Locate the cell with the specified text and output its [x, y] center coordinate. 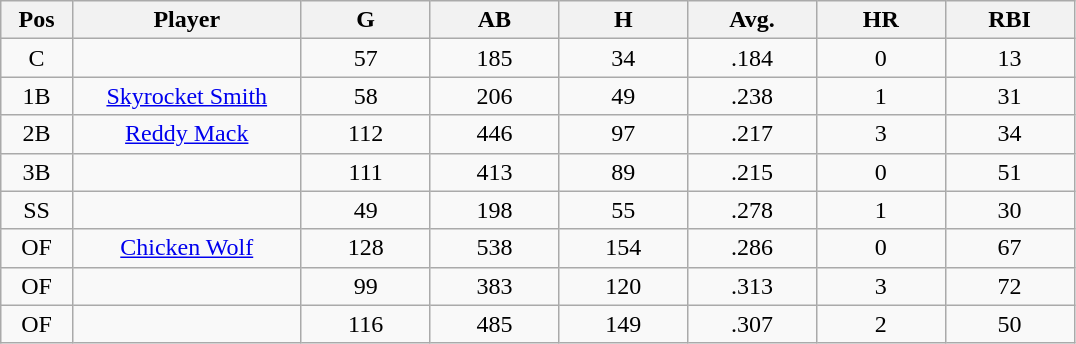
.313 [752, 286]
.215 [752, 172]
149 [624, 324]
Pos [37, 20]
111 [366, 172]
198 [494, 210]
.217 [752, 134]
154 [624, 248]
67 [1010, 248]
13 [1010, 58]
HR [880, 20]
3B [37, 172]
Reddy Mack [186, 134]
SS [37, 210]
Chicken Wolf [186, 248]
72 [1010, 286]
H [624, 20]
97 [624, 134]
128 [366, 248]
.238 [752, 96]
51 [1010, 172]
55 [624, 210]
.307 [752, 324]
89 [624, 172]
G [366, 20]
99 [366, 286]
RBI [1010, 20]
413 [494, 172]
30 [1010, 210]
116 [366, 324]
485 [494, 324]
Player [186, 20]
.278 [752, 210]
2B [37, 134]
AB [494, 20]
185 [494, 58]
538 [494, 248]
1B [37, 96]
.286 [752, 248]
112 [366, 134]
31 [1010, 96]
58 [366, 96]
206 [494, 96]
.184 [752, 58]
Skyrocket Smith [186, 96]
50 [1010, 324]
C [37, 58]
Avg. [752, 20]
120 [624, 286]
2 [880, 324]
57 [366, 58]
383 [494, 286]
446 [494, 134]
